Return the (x, y) coordinate for the center point of the cell that contains the specified text.  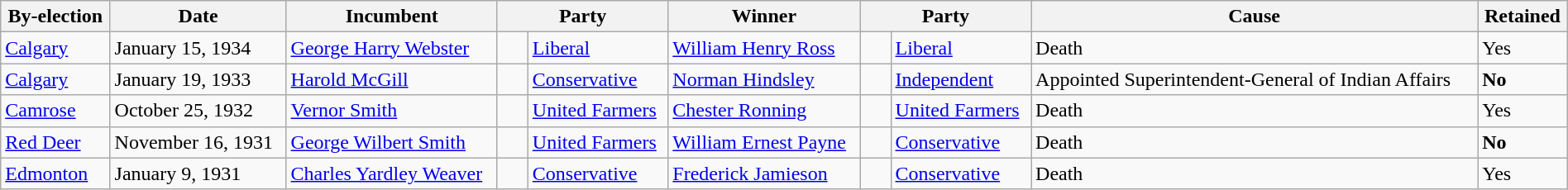
Cause (1255, 17)
Retained (1523, 17)
George Harry Webster (392, 48)
Charles Yardley Weaver (392, 173)
By-election (55, 17)
Winner (764, 17)
Harold McGill (392, 79)
Vernor Smith (392, 111)
October 25, 1932 (198, 111)
George Wilbert Smith (392, 142)
Incumbent (392, 17)
Chester Ronning (764, 111)
Red Deer (55, 142)
William Ernest Payne (764, 142)
Independent (961, 79)
Camrose (55, 111)
Appointed Superintendent-General of Indian Affairs (1255, 79)
Edmonton (55, 173)
January 9, 1931 (198, 173)
January 15, 1934 (198, 48)
January 19, 1933 (198, 79)
November 16, 1931 (198, 142)
Norman Hindsley (764, 79)
William Henry Ross (764, 48)
Frederick Jamieson (764, 173)
Date (198, 17)
